Determine the [X, Y] coordinate at the center of the cell enclosing the given text.  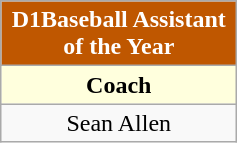
Sean Allen [119, 123]
Coach [119, 85]
D1Baseball Assistant of the Year [119, 34]
